Extract the (x, y) coordinate from the center of the cell holding the provided text.  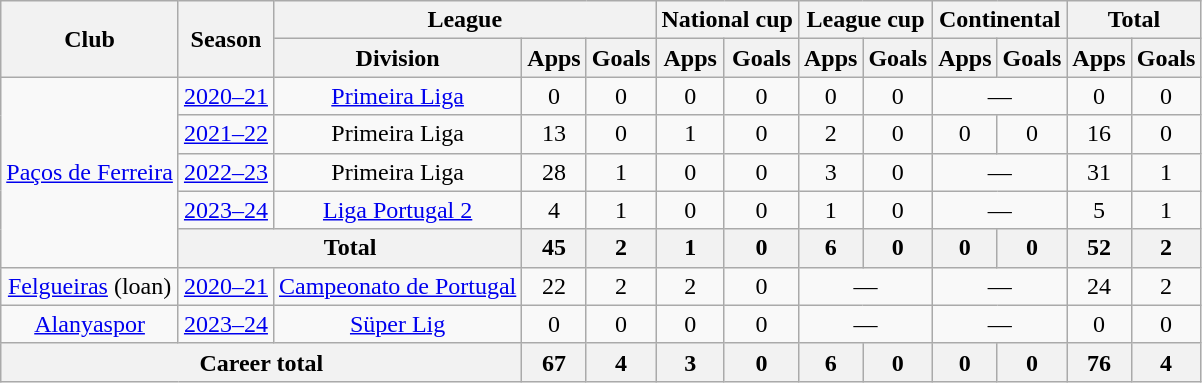
2022–23 (226, 172)
Campeonato de Portugal (397, 286)
Süper Lig (397, 324)
Season (226, 39)
Division (397, 58)
5 (1099, 210)
League cup (865, 20)
2021–22 (226, 134)
28 (554, 172)
45 (554, 248)
League (464, 20)
22 (554, 286)
Alanyaspor (90, 324)
National cup (727, 20)
Club (90, 39)
Career total (262, 362)
76 (1099, 362)
Continental (1000, 20)
13 (554, 134)
31 (1099, 172)
16 (1099, 134)
52 (1099, 248)
Paços de Ferreira (90, 172)
67 (554, 362)
24 (1099, 286)
Liga Portugal 2 (397, 210)
Felgueiras (loan) (90, 286)
